Pinpoint the cell where the given text exists, returning its (X, Y) midpoint coordinate. 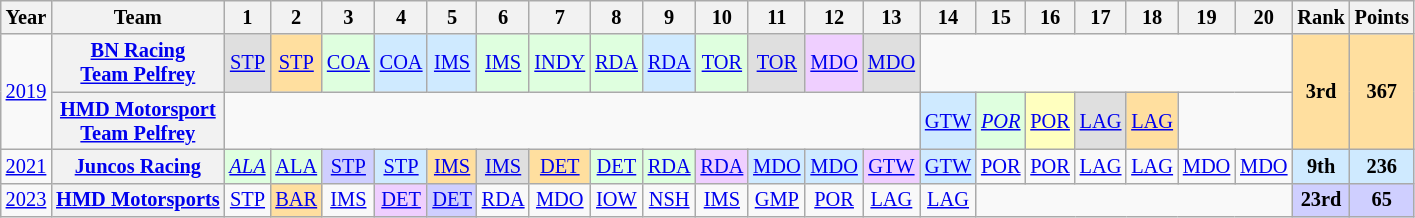
20 (1264, 17)
236 (1382, 166)
9th (1320, 166)
NSH (670, 200)
BN Racing Team Pelfrey (138, 63)
18 (1152, 17)
2 (296, 17)
2019 (26, 92)
Team (138, 17)
65 (1382, 200)
10 (722, 17)
3rd (1320, 92)
5 (452, 17)
BAR (296, 200)
6 (504, 17)
HMD Motorsport Team Pelfrey (138, 121)
Year (26, 17)
INDY (560, 63)
4 (402, 17)
12 (834, 17)
17 (1101, 17)
16 (1050, 17)
367 (1382, 92)
7 (560, 17)
19 (1206, 17)
14 (948, 17)
1 (248, 17)
2021 (26, 166)
3 (348, 17)
Rank (1320, 17)
13 (892, 17)
GMP (776, 200)
IOW (616, 200)
15 (1000, 17)
11 (776, 17)
8 (616, 17)
2023 (26, 200)
Points (1382, 17)
23rd (1320, 200)
9 (670, 17)
HMD Motorsports (138, 200)
Juncos Racing (138, 166)
